Locate the cell with the specified text and output its [x, y] center coordinate. 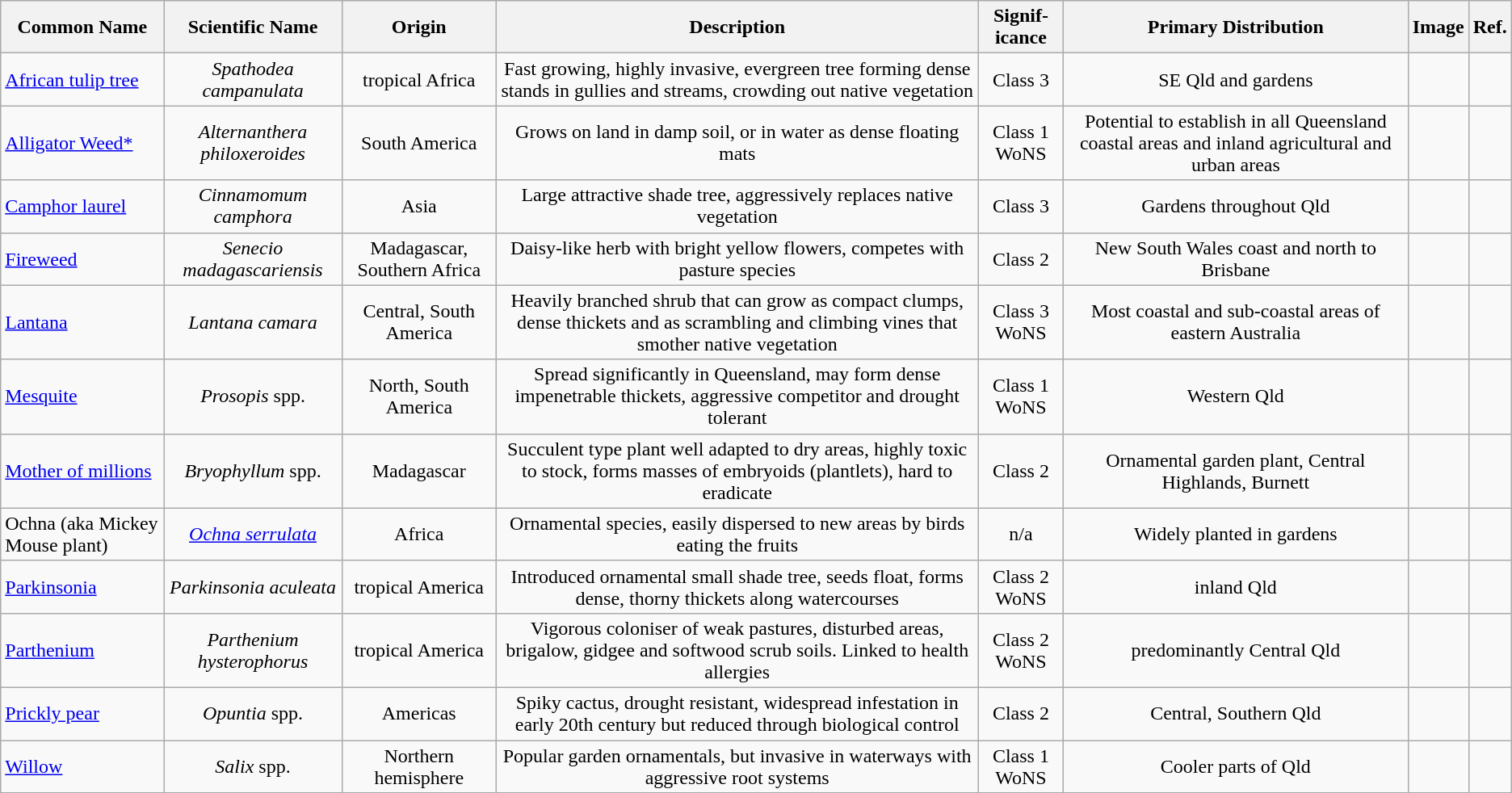
Prickly pear [82, 714]
Primary Distribution [1236, 27]
Gardens throughout Qld [1236, 207]
Daisy-like herb with bright yellow flowers, competes with pasture species [737, 258]
Bryophyllum spp. [253, 471]
Fireweed [82, 258]
Alternanthera philoxeroides [253, 143]
Vigorous coloniser of weak pastures, disturbed areas, brigalow, gidgee and softwood scrub soils. Linked to health allergies [737, 650]
Image [1438, 27]
Madagascar, Southern Africa [418, 258]
Origin [418, 27]
Western Qld [1236, 396]
Succulent type plant well adapted to dry areas, highly toxic to stock, forms masses of embryoids (plantlets), hard to eradicate [737, 471]
Lantana camara [253, 322]
Northern hemisphere [418, 766]
Most coastal and sub-coastal areas of eastern Australia [1236, 322]
Lantana [82, 322]
Madagascar [418, 471]
Spread significantly in Queensland, may form dense impenetrable thickets, aggressive competitor and drought tolerant [737, 396]
Ochna serrulata [253, 535]
Common Name [82, 27]
Large attractive shade tree, aggressively replaces native vegetation [737, 207]
tropical Africa [418, 79]
Parkinsonia aculeata [253, 586]
Grows on land in damp soil, or in water as dense floating mats [737, 143]
Spathodea campanulata [253, 79]
Mesquite [82, 396]
Widely planted in gardens [1236, 535]
Cinnamomum camphora [253, 207]
SE Qld and gardens [1236, 79]
New South Wales coast and north to Brisbane [1236, 258]
Parthenium [82, 650]
Signif- icance [1021, 27]
Prosopis spp. [253, 396]
Ornamental garden plant, Central Highlands, Burnett [1236, 471]
Description [737, 27]
Fast growing, highly invasive, evergreen tree forming dense stands in gullies and streams, crowding out native vegetation [737, 79]
Potential to establish in all Queensland coastal areas and inland agricultural and urban areas [1236, 143]
Ochna (aka Mickey Mouse plant) [82, 535]
predominantly Central Qld [1236, 650]
Heavily branched shrub that can grow as compact clumps, dense thickets and as scrambling and climbing vines that smother native vegetation [737, 322]
Parthenium hysterophorus [253, 650]
Asia [418, 207]
Cooler parts of Qld [1236, 766]
South America [418, 143]
Alligator Weed* [82, 143]
Class 3 WoNS [1021, 322]
Opuntia spp. [253, 714]
Americas [418, 714]
Scientific Name [253, 27]
Spiky cactus, drought resistant, widespread infestation in early 20th century but reduced through biological control [737, 714]
Central, South America [418, 322]
North, South America [418, 396]
inland Qld [1236, 586]
Camphor laurel [82, 207]
Senecio madagascariensis [253, 258]
Ref. [1489, 27]
n/a [1021, 535]
Introduced ornamental small shade tree, seeds float, forms dense, thorny thickets along watercourses [737, 586]
African tulip tree [82, 79]
Ornamental species, easily dispersed to new areas by birds eating the fruits [737, 535]
Willow [82, 766]
Salix spp. [253, 766]
Popular garden ornamentals, but invasive in waterways with aggressive root systems [737, 766]
Parkinsonia [82, 586]
Central, Southern Qld [1236, 714]
Mother of millions [82, 471]
Africa [418, 535]
